Return (X, Y) of the center of cell containing provided text 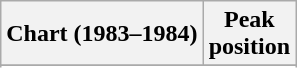
Chart (1983–1984) (102, 34)
Peakposition (249, 34)
